Scan for the cell matching the given text and deliver its (X, Y) coordinate at center. 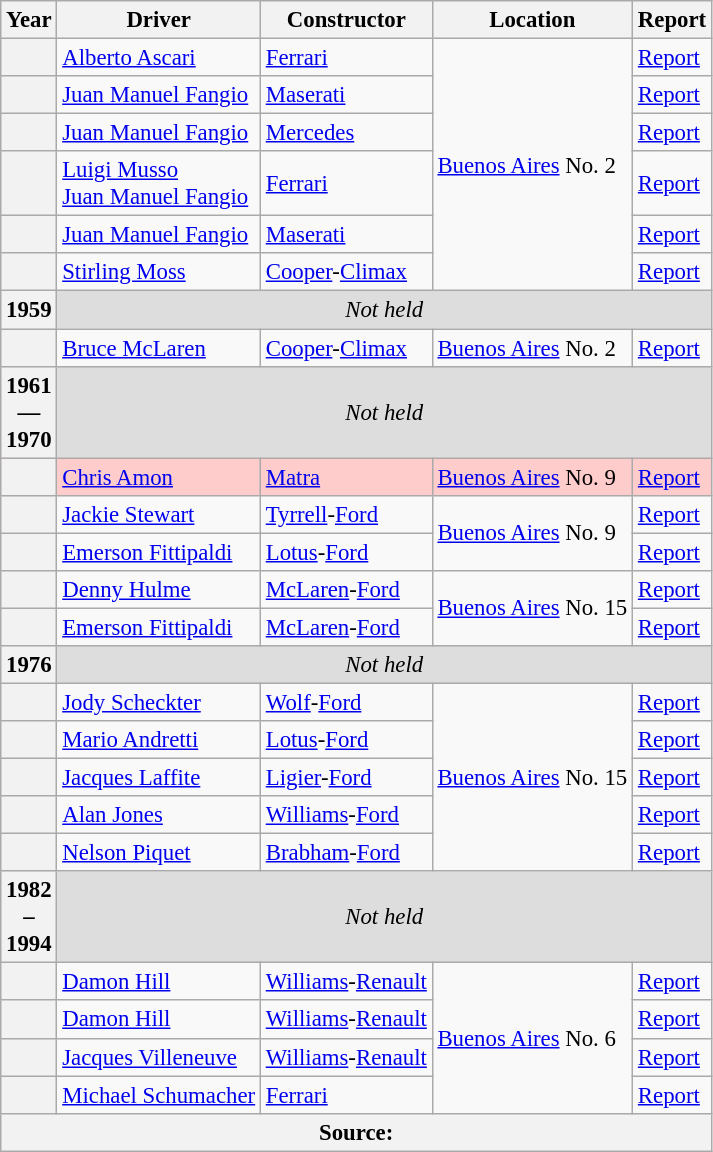
Matra (346, 477)
Buenos Aires No. 6 (532, 1038)
1982–1994 (29, 917)
Alan Jones (159, 815)
Mario Andretti (159, 740)
Driver (159, 20)
Stirling Moss (159, 273)
Jacques Villeneuve (159, 1057)
1959 (29, 310)
Williams-Ford (346, 815)
Ligier-Ford (346, 778)
Bruce McLaren (159, 348)
Constructor (346, 20)
1961—1970 (29, 412)
Luigi Musso Juan Manuel Fangio (159, 184)
Mercedes (346, 133)
Source: (356, 1132)
Michael Schumacher (159, 1095)
Denny Hulme (159, 590)
Nelson Piquet (159, 853)
Tyrrell-Ford (346, 514)
Chris Amon (159, 477)
1976 (29, 665)
Jody Scheckter (159, 702)
Jackie Stewart (159, 514)
Brabham-Ford (346, 853)
Alberto Ascari (159, 58)
Location (532, 20)
Jacques Laffite (159, 778)
Year (29, 20)
Wolf-Ford (346, 702)
